For the text-containing cell, return its midpoint in (x, y) coordinate format. 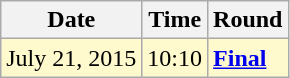
Final (248, 58)
10:10 (175, 58)
Round (248, 20)
Date (72, 20)
July 21, 2015 (72, 58)
Time (175, 20)
